Scan for the cell matching the given text and deliver its [X, Y] coordinate at center. 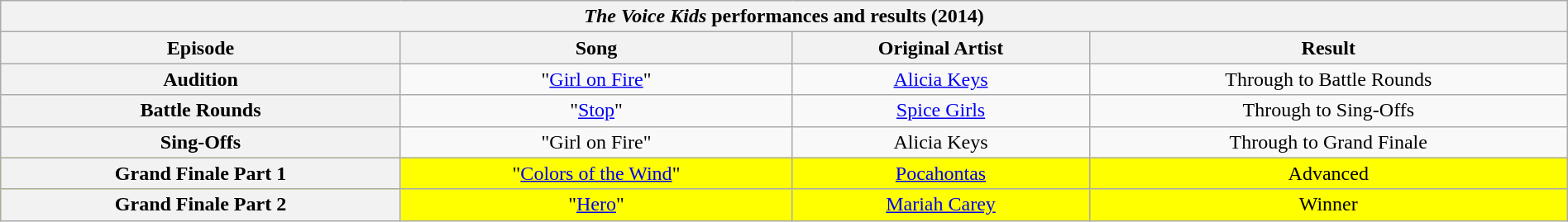
Through to Grand Finale [1328, 142]
The Voice Kids performances and results (2014) [784, 17]
Result [1328, 48]
Spice Girls [941, 111]
Pocahontas [941, 173]
Grand Finale Part 2 [200, 205]
Sing-Offs [200, 142]
Audition [200, 79]
"Hero" [596, 205]
Song [596, 48]
Mariah Carey [941, 205]
"Stop" [596, 111]
Episode [200, 48]
Advanced [1328, 173]
Battle Rounds [200, 111]
Original Artist [941, 48]
Winner [1328, 205]
Through to Battle Rounds [1328, 79]
Grand Finale Part 1 [200, 173]
Through to Sing-Offs [1328, 111]
"Colors of the Wind" [596, 173]
